Search for the cell housing the specified text and yield its [X, Y] center coordinate. 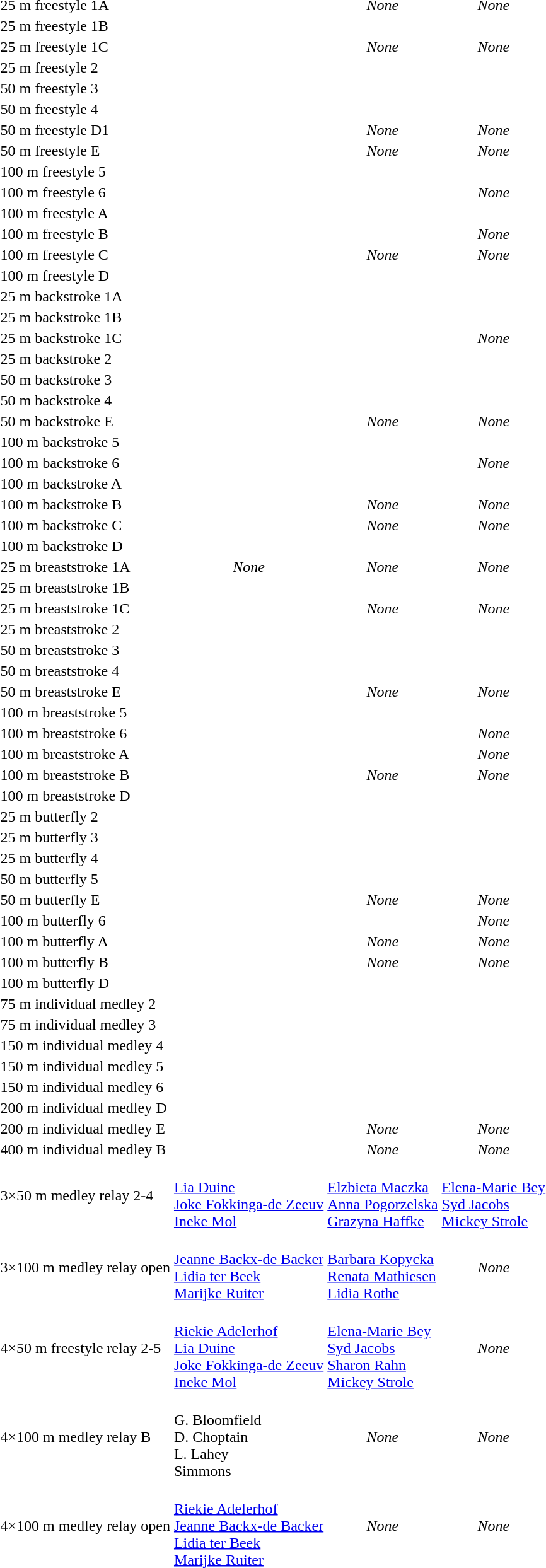
Riekie Adelerhof Lia Duine Joke Fokkinga-de Zeeuv Ineke Mol [248, 1348]
G. Bloomfield D. Choptain L. Lahey Simmons [248, 1437]
Jeanne Backx-de Backer Lidia ter Beek Marijke Ruiter [248, 1267]
Elena-Marie Bey Syd Jacobs Sharon Rahn Mickey Strole [383, 1348]
Lia Duine Joke Fokkinga-de Zeeuv Ineke Mol [248, 1195]
Elzbieta Maczka Anna Pogorzelska Grazyna Haffke [383, 1195]
Barbara Kopycka Renata Mathiesen Lidia Rothe [383, 1267]
